Pinpoint the cell where the given text exists, returning its [x, y] midpoint coordinate. 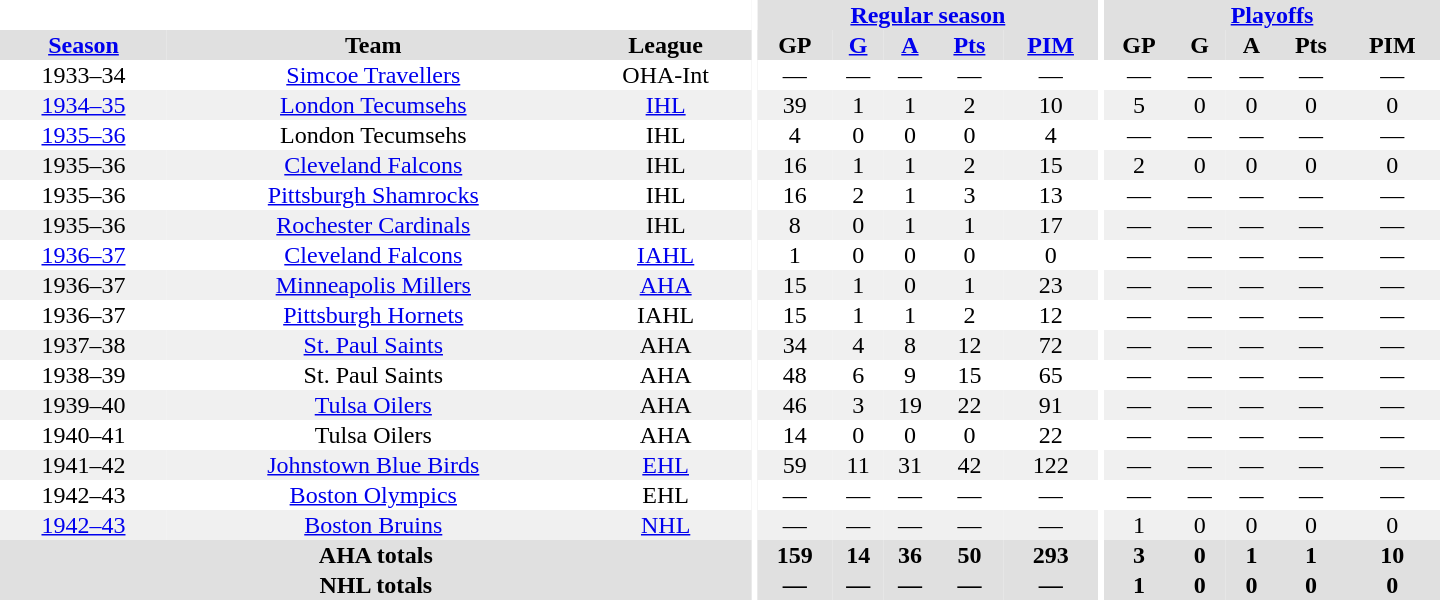
17 [1050, 225]
Johnstown Blue Birds [374, 465]
AHA totals [376, 555]
34 [794, 345]
League [666, 45]
OHA-Int [666, 75]
Playoffs [1272, 15]
42 [970, 465]
19 [910, 405]
NHL totals [376, 585]
Pittsburgh Hornets [374, 315]
72 [1050, 345]
9 [910, 375]
293 [1050, 555]
1940–41 [84, 435]
48 [794, 375]
36 [910, 555]
23 [1050, 285]
1937–38 [84, 345]
122 [1050, 465]
39 [794, 105]
Boston Olympics [374, 495]
1941–42 [84, 465]
Simcoe Travellers [374, 75]
11 [858, 465]
91 [1050, 405]
Boston Bruins [374, 525]
1938–39 [84, 375]
Team [374, 45]
59 [794, 465]
46 [794, 405]
5 [1139, 105]
Season [84, 45]
50 [970, 555]
159 [794, 555]
Regular season [928, 15]
1934–35 [84, 105]
31 [910, 465]
NHL [666, 525]
65 [1050, 375]
Pittsburgh Shamrocks [374, 195]
6 [858, 375]
Minneapolis Millers [374, 285]
1933–34 [84, 75]
1939–40 [84, 405]
13 [1050, 195]
Rochester Cardinals [374, 225]
